Provide the (x, y) coordinate of the cell's center where the given text is located.  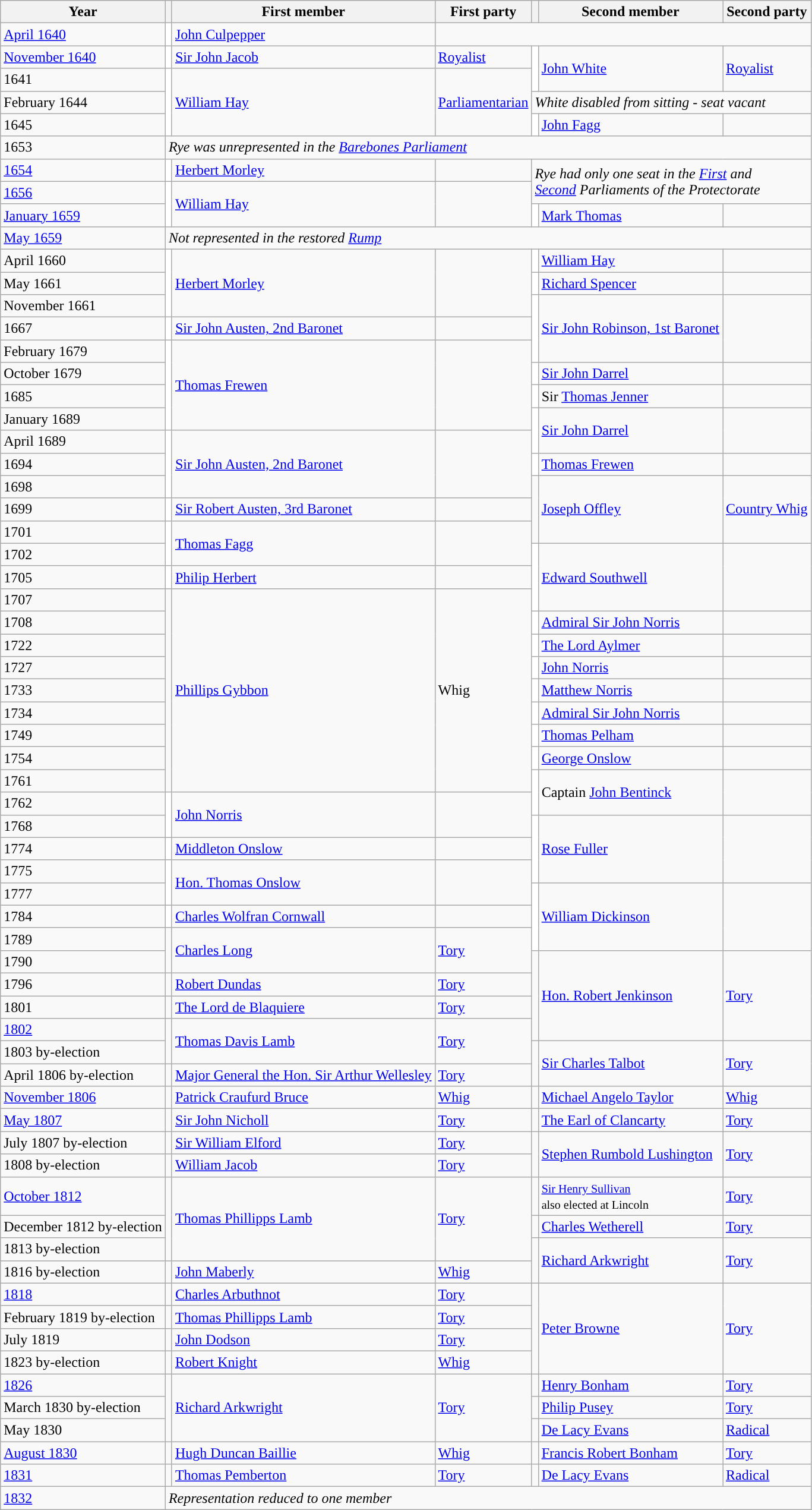
May 1659 (83, 238)
1803 by-election (83, 1052)
Peter Browne (630, 1328)
John Fagg (630, 125)
1802 (83, 1030)
Sir John Robinson, 1st Baronet (630, 329)
1702 (83, 554)
Thomas Pelham (630, 736)
Thomas Davis Lamb (303, 1041)
1768 (83, 826)
1831 (83, 1476)
John White (630, 68)
1754 (83, 758)
Second member (630, 12)
Michael Angelo Taylor (630, 1098)
November 1640 (83, 57)
1654 (83, 170)
1749 (83, 736)
First party (484, 12)
Representation reduced to one member (488, 1498)
The Lord de Blaquiere (303, 1007)
White disabled from sitting - seat vacant (671, 102)
1685 (83, 396)
1667 (83, 329)
Hon. Robert Jenkinson (630, 995)
February 1644 (83, 102)
1653 (83, 147)
Charles Arbuthnot (303, 1294)
1813 by-election (83, 1249)
July 1819 (83, 1339)
1774 (83, 849)
Philip Herbert (303, 577)
April 1640 (83, 34)
Rye had only one seat in the First and Second Parliaments of the Protectorate (671, 181)
April 1806 by-election (83, 1075)
William Jacob (303, 1165)
1727 (83, 668)
Mark Thomas (630, 215)
October 1812 (83, 1196)
1705 (83, 577)
August 1830 (83, 1453)
1698 (83, 487)
April 1689 (83, 442)
Rose Fuller (630, 849)
Sir William Elford (303, 1143)
1645 (83, 125)
Joseph Offley (630, 509)
Philip Pusey (630, 1408)
1722 (83, 645)
1816 by-election (83, 1272)
February 1819 by-election (83, 1317)
1701 (83, 532)
Francis Robert Bonham (630, 1453)
Sir John Nicholl (303, 1120)
May 1830 (83, 1430)
The Lord Aylmer (630, 645)
1790 (83, 962)
Parliamentarian (484, 102)
1734 (83, 713)
Hon. Thomas Onslow (303, 882)
April 1660 (83, 260)
July 1807 by-election (83, 1143)
Captain John Bentinck (630, 792)
1707 (83, 600)
Middleton Onslow (303, 849)
William Dickinson (630, 916)
January 1689 (83, 419)
1641 (83, 80)
Edward Southwell (630, 577)
Matthew Norris (630, 691)
Rye was unrepresented in the Barebones Parliament (488, 147)
John Culpepper (303, 34)
First member (303, 12)
Robert Knight (303, 1362)
1801 (83, 1007)
1699 (83, 509)
Major General the Hon. Sir Arthur Wellesley (303, 1075)
Hugh Duncan Baillie (303, 1453)
1796 (83, 984)
1818 (83, 1294)
1777 (83, 894)
February 1679 (83, 351)
Country Whig (766, 509)
1826 (83, 1385)
Phillips Gybbon (303, 691)
1775 (83, 871)
Charles Wetherell (630, 1227)
1808 by-election (83, 1165)
November 1806 (83, 1098)
George Onslow (630, 758)
May 1661 (83, 283)
Charles Wolfran Cornwall (303, 916)
1832 (83, 1498)
Robert Dundas (303, 984)
Second party (766, 12)
Richard Spencer (630, 283)
Thomas Pemberton (303, 1476)
1789 (83, 939)
1823 by-election (83, 1362)
Sir Robert Austen, 3rd Baronet (303, 509)
1733 (83, 691)
John Maberly (303, 1272)
May 1807 (83, 1120)
Sir Thomas Jenner (630, 396)
1784 (83, 916)
November 1661 (83, 306)
Patrick Craufurd Bruce (303, 1098)
December 1812 by-election (83, 1227)
1762 (83, 803)
Charles Long (303, 950)
Stephen Rumbold Lushington (630, 1154)
1656 (83, 193)
January 1659 (83, 215)
Not represented in the restored Rump (488, 238)
Year (83, 12)
Sir John Jacob (303, 57)
John Dodson (303, 1339)
1708 (83, 622)
1761 (83, 781)
The Earl of Clancarty (630, 1120)
October 1679 (83, 374)
1694 (83, 464)
Sir Charles Talbot (630, 1064)
Thomas Fagg (303, 543)
Sir Henry Sullivanalso elected at Lincoln (630, 1196)
March 1830 by-election (83, 1408)
Henry Bonham (630, 1385)
